Determine the [x, y] coordinate at the center of the cell enclosing the given text.  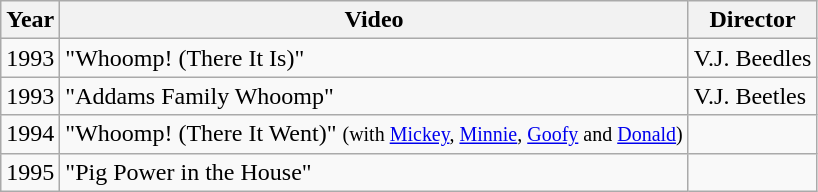
1995 [30, 172]
Director [752, 20]
"Pig Power in the House" [374, 172]
Year [30, 20]
Video [374, 20]
"Whoomp! (There It Went)" (with Mickey, Minnie, Goofy and Donald) [374, 134]
V.J. Beetles [752, 96]
"Addams Family Whoomp" [374, 96]
V.J. Beedles [752, 58]
"Whoomp! (There It Is)" [374, 58]
1994 [30, 134]
